Detect which cell encompasses the target text, then output its [X, Y] center coordinate. 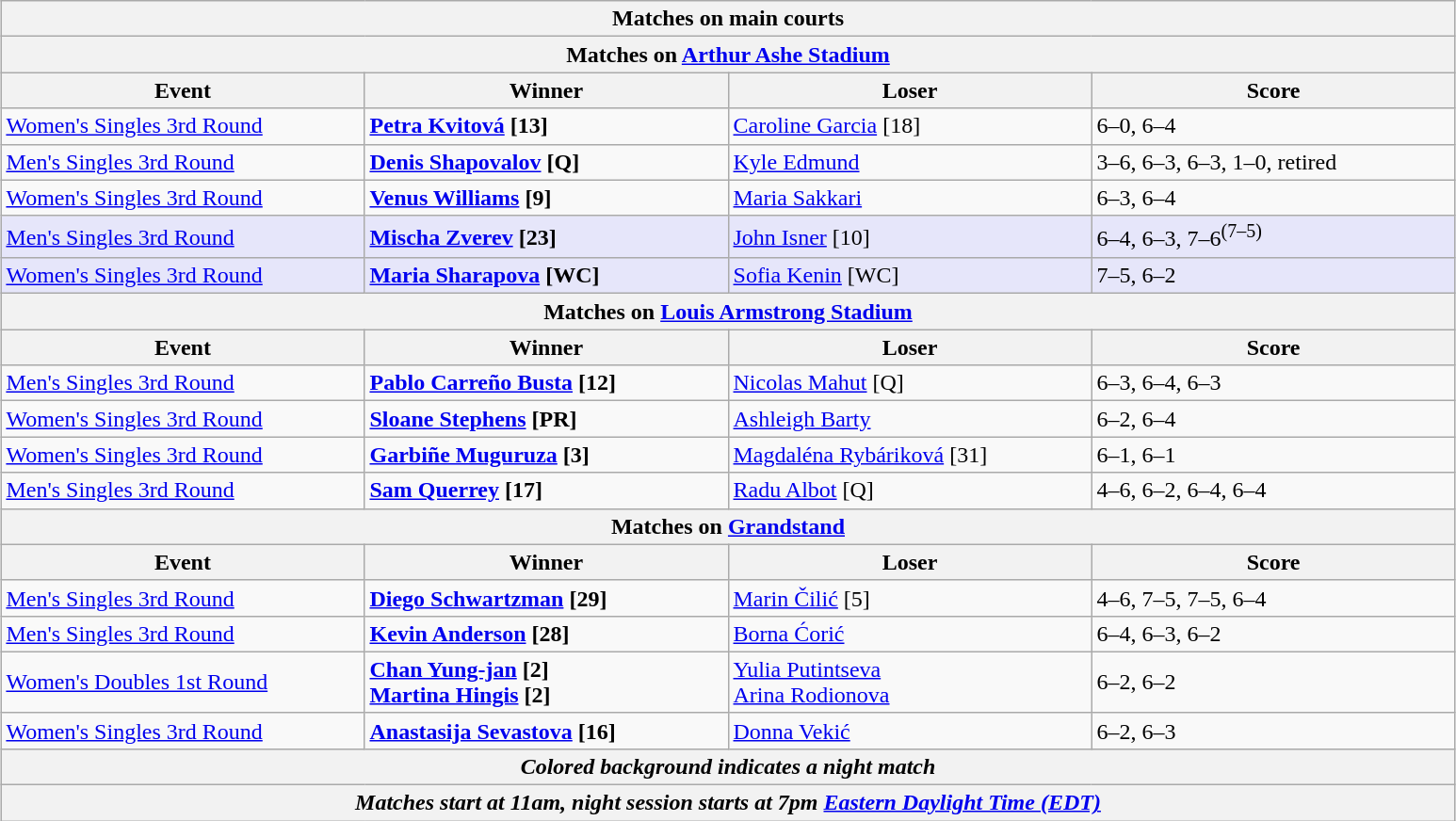
6–4, 6–3, 7–6(7–5) [1273, 237]
Donna Vekić [910, 731]
Matches on Grandstand [728, 526]
Garbiñe Muguruza [3] [546, 455]
Petra Kvitová [13] [546, 126]
Sloane Stephens [PR] [546, 419]
3–6, 6–3, 6–3, 1–0, retired [1273, 162]
Venus Williams [9] [546, 198]
4–6, 6–2, 6–4, 6–4 [1273, 491]
6–3, 6–4, 6–3 [1273, 383]
6–2, 6–4 [1273, 419]
Kyle Edmund [910, 162]
Nicolas Mahut [Q] [910, 383]
Radu Albot [Q] [910, 491]
6–0, 6–4 [1273, 126]
Denis Shapovalov [Q] [546, 162]
7–5, 6–2 [1273, 276]
Marin Čilić [5] [910, 598]
Pablo Carreño Busta [12] [546, 383]
Sam Querrey [17] [546, 491]
4–6, 7–5, 7–5, 6–4 [1273, 598]
Magdaléna Rybáriková [31] [910, 455]
Yulia Putintseva Arina Rodionova [910, 682]
Matches on main courts [728, 19]
Diego Schwartzman [29] [546, 598]
Sofia Kenin [WC] [910, 276]
6–3, 6–4 [1273, 198]
Kevin Anderson [28] [546, 634]
Maria Sharapova [WC] [546, 276]
Mischa Zverev [23] [546, 237]
6–2, 6–3 [1273, 731]
Chan Yung-jan [2] Martina Hingis [2] [546, 682]
Women's Doubles 1st Round [183, 682]
6–1, 6–1 [1273, 455]
6–2, 6–2 [1273, 682]
Ashleigh Barty [910, 419]
John Isner [10] [910, 237]
Anastasija Sevastova [16] [546, 731]
6–4, 6–3, 6–2 [1273, 634]
Matches on Arthur Ashe Stadium [728, 55]
Borna Ćorić [910, 634]
Colored background indicates a night match [728, 766]
Maria Sakkari [910, 198]
Caroline Garcia [18] [910, 126]
Matches on Louis Armstrong Stadium [728, 312]
Matches start at 11am, night session starts at 7pm Eastern Daylight Time (EDT) [728, 803]
